Locate the cell with the specified text and output its (x, y) center coordinate. 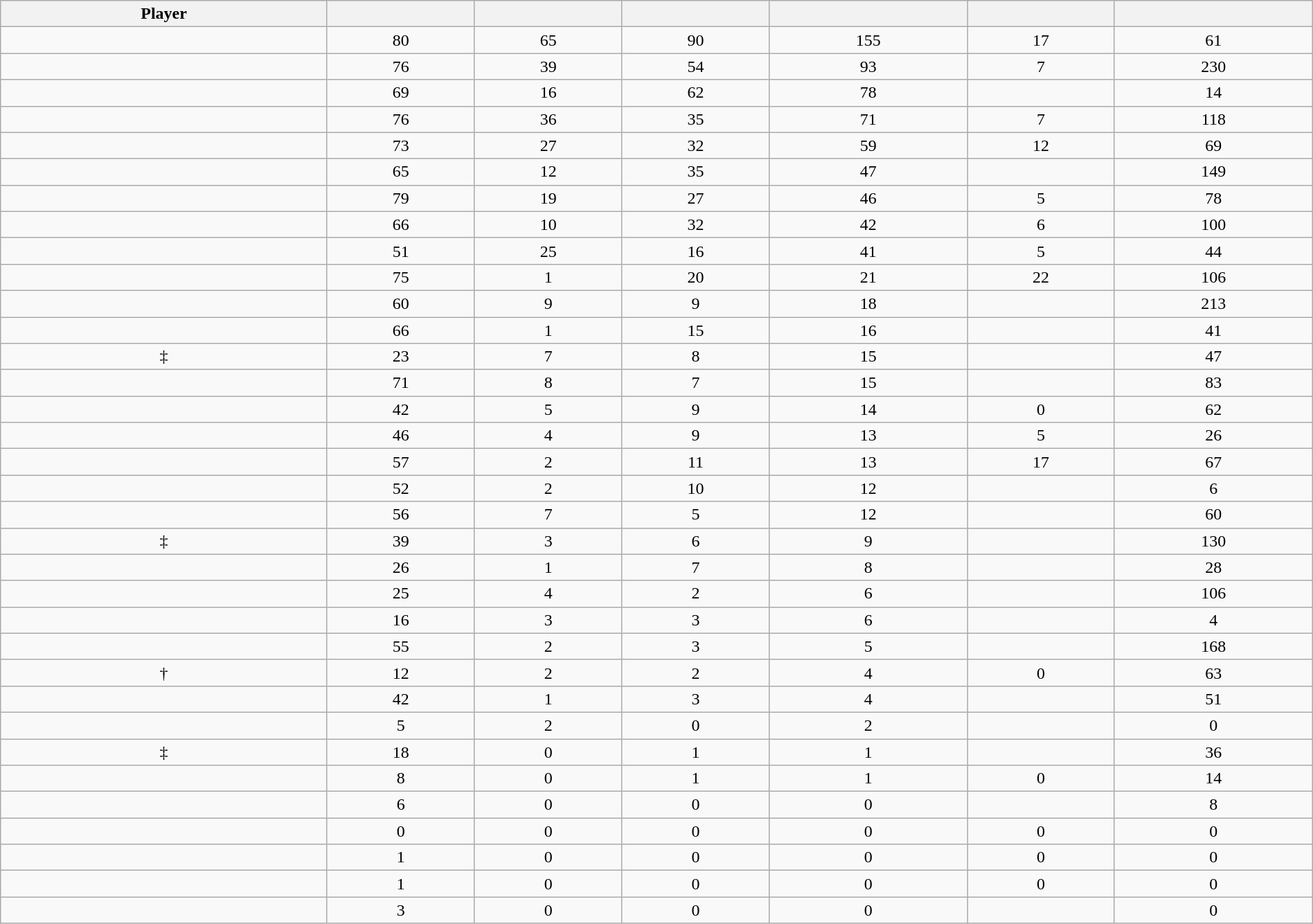
83 (1213, 383)
11 (695, 462)
100 (1213, 224)
149 (1213, 172)
22 (1042, 277)
61 (1213, 40)
67 (1213, 462)
168 (1213, 646)
19 (548, 198)
21 (868, 277)
75 (400, 277)
90 (695, 40)
23 (400, 357)
54 (695, 66)
Player (164, 14)
44 (1213, 251)
28 (1213, 567)
† (164, 673)
56 (400, 515)
93 (868, 66)
79 (400, 198)
57 (400, 462)
230 (1213, 66)
130 (1213, 541)
59 (868, 145)
20 (695, 277)
55 (400, 646)
80 (400, 40)
118 (1213, 119)
73 (400, 145)
155 (868, 40)
63 (1213, 673)
52 (400, 488)
213 (1213, 303)
